Pinpoint the cell where the given text exists, returning its [X, Y] midpoint coordinate. 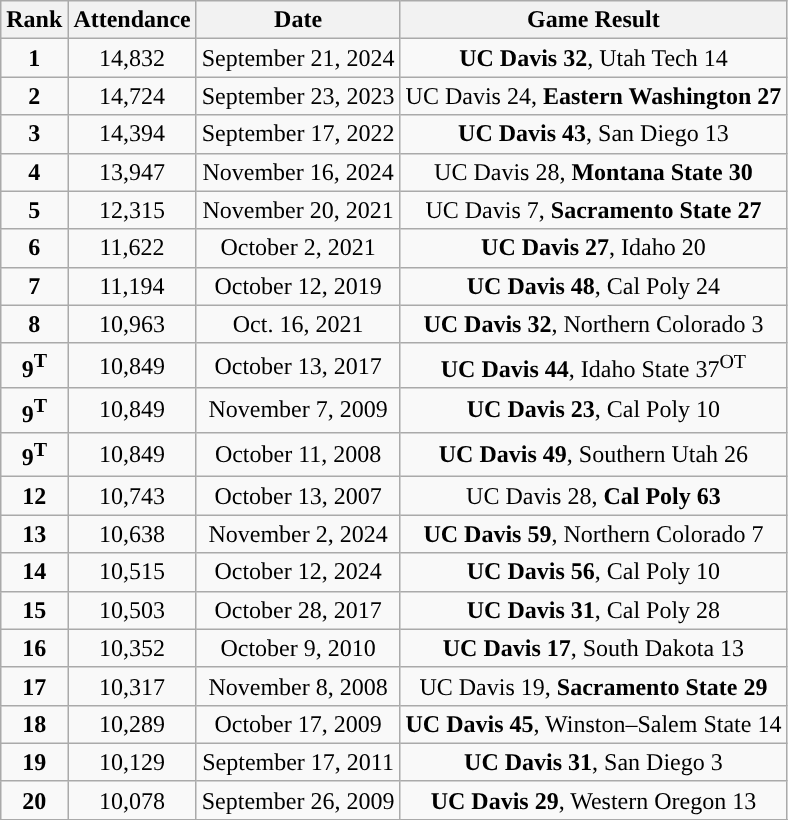
UC Davis 31, Cal Poly 28 [594, 610]
8 [34, 324]
UC Davis 24, Eastern Washington 27 [594, 96]
14,724 [132, 96]
UC Davis 27, Idaho 20 [594, 248]
Oct. 16, 2021 [298, 324]
10,352 [132, 648]
5 [34, 210]
11,194 [132, 286]
UC Davis 32, Utah Tech 14 [594, 58]
UC Davis 49, Southern Utah 26 [594, 454]
UC Davis 19, Sacramento State 29 [594, 686]
10,963 [132, 324]
November 2, 2024 [298, 534]
13,947 [132, 172]
October 11, 2008 [298, 454]
UC Davis 43, San Diego 13 [594, 134]
September 17, 2022 [298, 134]
13 [34, 534]
10,078 [132, 800]
UC Davis 28, Montana State 30 [594, 172]
UC Davis 44, Idaho State 37OT [594, 366]
October 17, 2009 [298, 724]
October 13, 2007 [298, 496]
10,515 [132, 572]
UC Davis 7, Sacramento State 27 [594, 210]
18 [34, 724]
October 9, 2010 [298, 648]
November 8, 2008 [298, 686]
UC Davis 23, Cal Poly 10 [594, 410]
UC Davis 59, Northern Colorado 7 [594, 534]
10,129 [132, 762]
14 [34, 572]
UC Davis 31, San Diego 3 [594, 762]
2 [34, 96]
15 [34, 610]
UC Davis 32, Northern Colorado 3 [594, 324]
12,315 [132, 210]
17 [34, 686]
7 [34, 286]
3 [34, 134]
UC Davis 56, Cal Poly 10 [594, 572]
UC Davis 45, Winston–Salem State 14 [594, 724]
October 28, 2017 [298, 610]
Attendance [132, 20]
20 [34, 800]
19 [34, 762]
October 12, 2024 [298, 572]
November 20, 2021 [298, 210]
UC Davis 48, Cal Poly 24 [594, 286]
10,638 [132, 534]
10,503 [132, 610]
Date [298, 20]
10,317 [132, 686]
October 12, 2019 [298, 286]
6 [34, 248]
14,394 [132, 134]
14,832 [132, 58]
September 26, 2009 [298, 800]
10,743 [132, 496]
12 [34, 496]
4 [34, 172]
Rank [34, 20]
September 17, 2011 [298, 762]
October 2, 2021 [298, 248]
11,622 [132, 248]
November 7, 2009 [298, 410]
September 21, 2024 [298, 58]
10,289 [132, 724]
16 [34, 648]
November 16, 2024 [298, 172]
1 [34, 58]
October 13, 2017 [298, 366]
Game Result [594, 20]
UC Davis 29, Western Oregon 13 [594, 800]
September 23, 2023 [298, 96]
UC Davis 17, South Dakota 13 [594, 648]
UC Davis 28, Cal Poly 63 [594, 496]
